Provide the (x, y) coordinate of the cell's center where the given text is located.  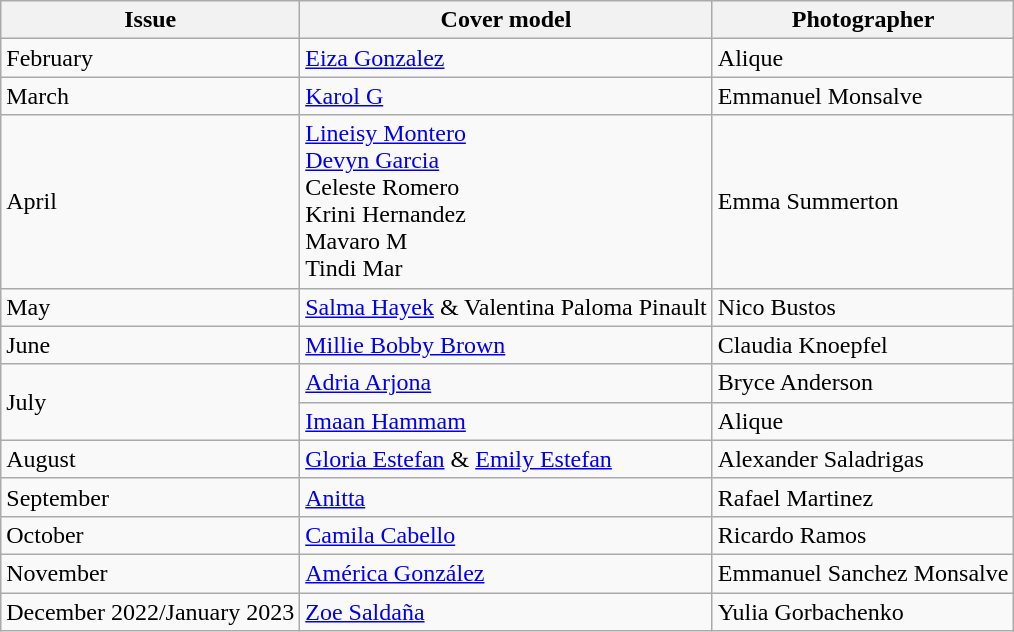
Claudia Knoepfel (863, 345)
December 2022/January 2023 (150, 611)
Adria Arjona (506, 383)
Bryce Anderson (863, 383)
Zoe Saldaña (506, 611)
Emmanuel Monsalve (863, 96)
Rafael Martinez (863, 497)
June (150, 345)
Emma Summerton (863, 202)
América González (506, 573)
November (150, 573)
Camila Cabello (506, 535)
Eiza Gonzalez (506, 58)
Millie Bobby Brown (506, 345)
Salma Hayek & Valentina Paloma Pinault (506, 307)
Yulia Gorbachenko (863, 611)
Imaan Hammam (506, 421)
August (150, 459)
October (150, 535)
Alexander Saladrigas (863, 459)
March (150, 96)
September (150, 497)
Lineisy Montero Devyn Garcia Celeste Romero Krini Hernandez Mavaro M Tindi Mar (506, 202)
Emmanuel Sanchez Monsalve (863, 573)
February (150, 58)
April (150, 202)
Karol G (506, 96)
Anitta (506, 497)
Gloria Estefan & Emily Estefan (506, 459)
Photographer (863, 20)
Issue (150, 20)
May (150, 307)
Nico Bustos (863, 307)
Ricardo Ramos (863, 535)
Cover model (506, 20)
July (150, 402)
